Output the (X, Y) coordinate of the center of the cell containing the given text.  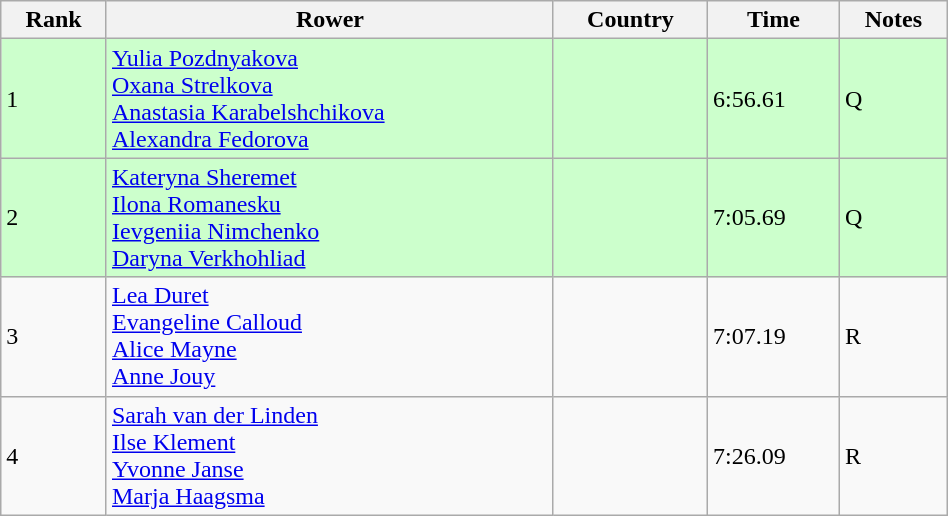
3 (54, 336)
6:56.61 (773, 98)
Rower (330, 20)
Notes (893, 20)
7:05.69 (773, 218)
4 (54, 456)
1 (54, 98)
Sarah van der LindenIlse KlementYvonne JanseMarja Haagsma (330, 456)
Country (630, 20)
7:07.19 (773, 336)
Lea DuretEvangeline CalloudAlice MayneAnne Jouy (330, 336)
2 (54, 218)
Rank (54, 20)
Kateryna SheremetIlona RomaneskuIevgeniia NimchenkoDaryna Verkhohliad (330, 218)
Time (773, 20)
7:26.09 (773, 456)
Yulia PozdnyakovaOxana StrelkovaAnastasia KarabelshchikovaAlexandra Fedorova (330, 98)
